From the cell containing the given text, extract its center point as (x, y) coordinate. 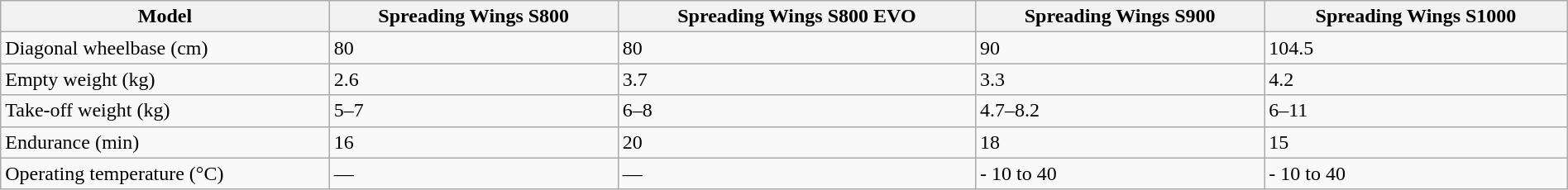
104.5 (1416, 48)
Spreading Wings S800 (473, 17)
6–11 (1416, 111)
5–7 (473, 111)
6–8 (796, 111)
16 (473, 142)
90 (1120, 48)
Take-off weight (kg) (165, 111)
15 (1416, 142)
Endurance (min) (165, 142)
Model (165, 17)
4.2 (1416, 79)
18 (1120, 142)
4.7–8.2 (1120, 111)
Spreading Wings S800 EVO (796, 17)
Operating temperature (°C) (165, 173)
Spreading Wings S1000 (1416, 17)
3.7 (796, 79)
Spreading Wings S900 (1120, 17)
3.3 (1120, 79)
20 (796, 142)
Diagonal wheelbase (cm) (165, 48)
2.6 (473, 79)
Empty weight (kg) (165, 79)
